Pinpoint the cell where the given text exists, returning its [x, y] midpoint coordinate. 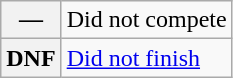
— [31, 20]
DNF [31, 58]
Did not compete [146, 20]
Did not finish [146, 58]
